Detect which cell encompasses the target text, then output its [X, Y] center coordinate. 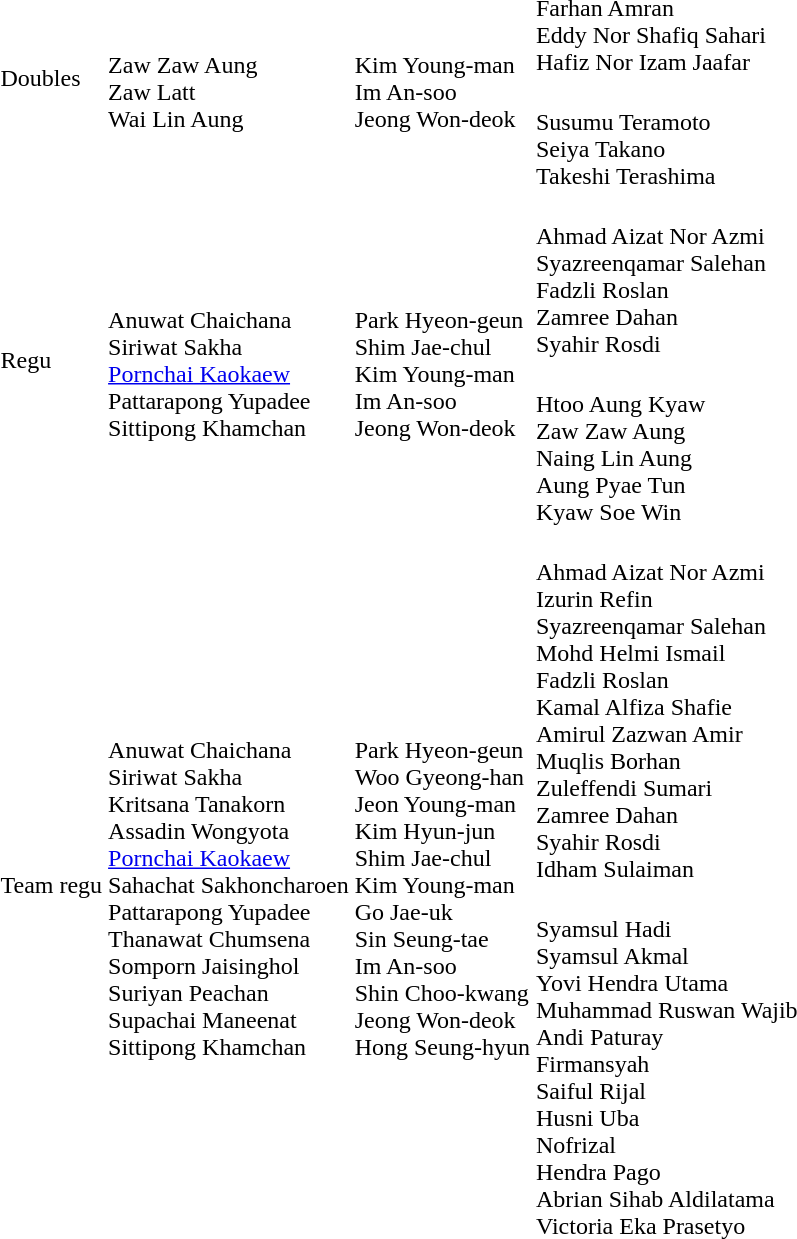
Anuwat ChaichanaSiriwat SakhaPornchai KaokaewPattarapong YupadeeSittipong Khamchan [229, 360]
Park Hyeon-geunShim Jae-chulKim Young-manIm An-sooJeong Won-deok [442, 360]
